Capture the cell that displays the provided text and extract its [X, Y] central coordinate. 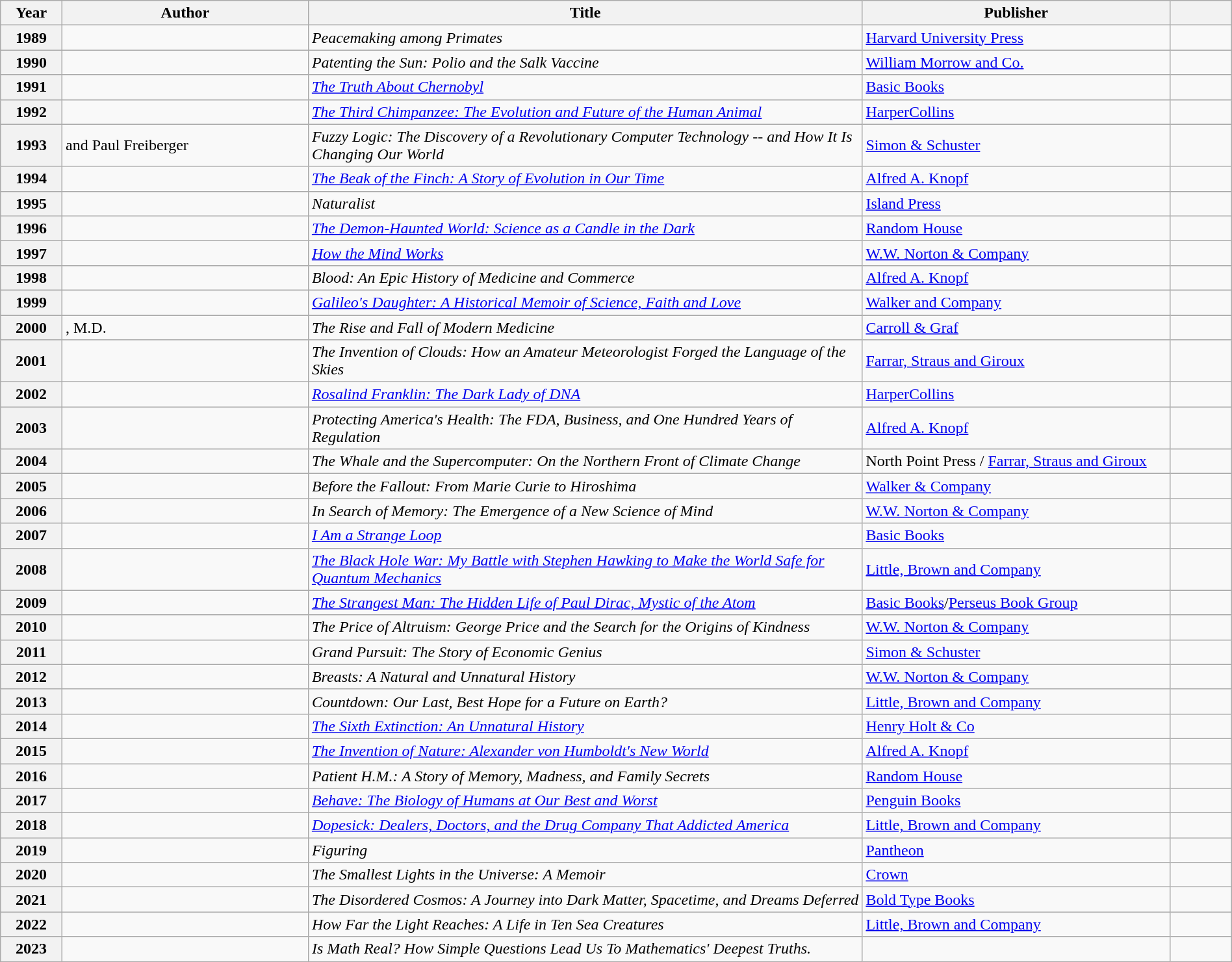
1997 [31, 253]
Walker and Company [1016, 302]
2022 [31, 924]
2010 [31, 627]
Rosalind Franklin: The Dark Lady of DNA [585, 395]
North Point Press / Farrar, Straus and Giroux [1016, 461]
2015 [31, 751]
The Invention of Nature: Alexander von Humboldt's New World [585, 751]
The Sixth Extinction: An Unnatural History [585, 726]
The Invention of Clouds: How an Amateur Meteorologist Forged the Language of the Skies [585, 361]
The Strangest Man: The Hidden Life of Paul Dirac, Mystic of the Atom [585, 603]
Blood: An Epic History of Medicine and Commerce [585, 278]
Basic Books/Perseus Book Group [1016, 603]
Naturalist [585, 203]
2006 [31, 511]
1993 [31, 146]
Carroll & Graf [1016, 327]
How Far the Light Reaches: A Life in Ten Sea Creatures [585, 924]
2008 [31, 569]
2001 [31, 361]
Fuzzy Logic: The Discovery of a Revolutionary Computer Technology -- and How It Is Changing Our World [585, 146]
Breasts: A Natural and Unnatural History [585, 677]
2011 [31, 652]
2016 [31, 775]
The Demon-Haunted World: Science as a Candle in the Dark [585, 228]
The Beak of the Finch: A Story of Evolution in Our Time [585, 179]
Patient H.M.: A Story of Memory, Madness, and Family Secrets [585, 775]
The Whale and the Supercomputer: On the Northern Front of Climate Change [585, 461]
1992 [31, 112]
1991 [31, 87]
2000 [31, 327]
The Truth About Chernobyl [585, 87]
Figuring [585, 850]
2023 [31, 949]
Walker & Company [1016, 486]
2019 [31, 850]
The Disordered Cosmos: A Journey into Dark Matter, Spacetime, and Dreams Deferred [585, 900]
I Am a Strange Loop [585, 536]
2012 [31, 677]
Before the Fallout: From Marie Curie to Hiroshima [585, 486]
Year [31, 13]
The Rise and Fall of Modern Medicine [585, 327]
and Paul Freiberger [185, 146]
Behave: The Biology of Humans at Our Best and Worst [585, 801]
Protecting America's Health: The FDA, Business, and One Hundred Years of Regulation [585, 428]
2021 [31, 900]
2007 [31, 536]
2014 [31, 726]
2005 [31, 486]
1995 [31, 203]
2009 [31, 603]
The Third Chimpanzee: The Evolution and Future of the Human Animal [585, 112]
Peacemaking among Primates [585, 38]
How the Mind Works [585, 253]
2002 [31, 395]
2017 [31, 801]
Countdown: Our Last, Best Hope for a Future on Earth? [585, 701]
1990 [31, 62]
Farrar, Straus and Giroux [1016, 361]
Publisher [1016, 13]
Title [585, 13]
The Black Hole War: My Battle with Stephen Hawking to Make the World Safe for Quantum Mechanics [585, 569]
Bold Type Books [1016, 900]
2018 [31, 825]
Dopesick: Dealers, Doctors, and the Drug Company That Addicted America [585, 825]
1989 [31, 38]
In Search of Memory: The Emergence of a New Science of Mind [585, 511]
Harvard University Press [1016, 38]
Grand Pursuit: The Story of Economic Genius [585, 652]
William Morrow and Co. [1016, 62]
Is Math Real? How Simple Questions Lead Us To Mathematics' Deepest Truths. [585, 949]
2020 [31, 875]
1999 [31, 302]
2003 [31, 428]
2004 [31, 461]
2013 [31, 701]
, M.D. [185, 327]
Pantheon [1016, 850]
1996 [31, 228]
Author [185, 13]
Island Press [1016, 203]
Penguin Books [1016, 801]
Patenting the Sun: Polio and the Salk Vaccine [585, 62]
The Price of Altruism: George Price and the Search for the Origins of Kindness [585, 627]
Galileo's Daughter: A Historical Memoir of Science, Faith and Love [585, 302]
Henry Holt & Co [1016, 726]
1994 [31, 179]
Crown [1016, 875]
The Smallest Lights in the Universe: A Memoir [585, 875]
1998 [31, 278]
